For the text-containing cell, return its midpoint in [X, Y] coordinate format. 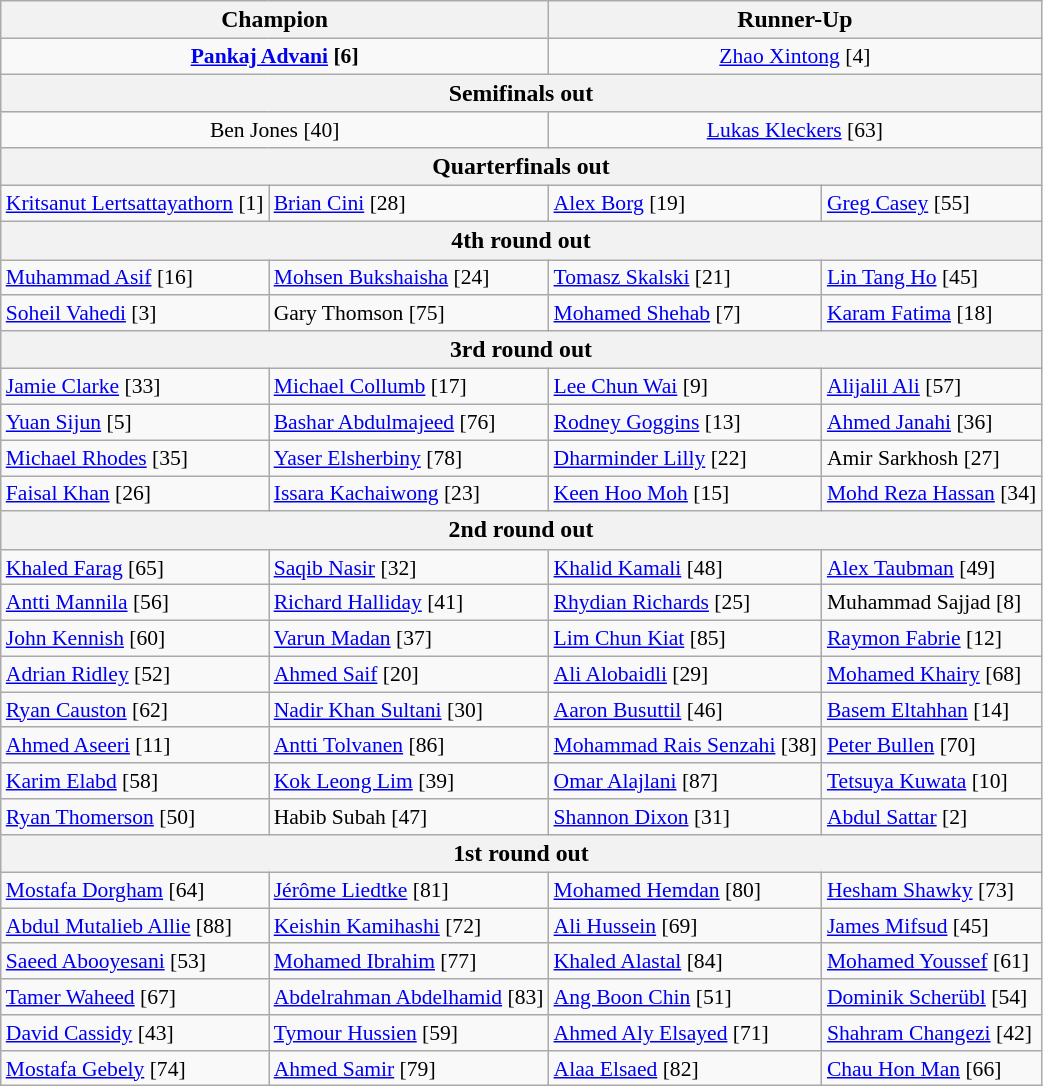
Rhydian Richards [25] [686, 603]
Yuan Sijun [5] [135, 423]
Pankaj Advani [6] [275, 57]
James Mifsud [45] [932, 926]
Zhao Xintong [4] [796, 57]
Faisal Khan [26] [135, 494]
Peter Bullen [70] [932, 746]
Basem Eltahhan [14] [932, 710]
Lee Chun Wai [9] [686, 387]
Hesham Shawky [73] [932, 891]
Amir Sarkhosh [27] [932, 458]
Lim Chun Kiat [85] [686, 639]
Mohamed Ibrahim [77] [409, 962]
Khaled Alastal [84] [686, 962]
Muhammad Sajjad [8] [932, 603]
Mostafa Dorgham [64] [135, 891]
Omar Alajlani [87] [686, 781]
Mohamed Youssef [61] [932, 962]
Yaser Elsherbiny [78] [409, 458]
Saeed Abooyesani [53] [135, 962]
Runner-Up [796, 20]
Karam Fatima [18] [932, 314]
Ryan Causton [62] [135, 710]
Mohd Reza Hassan [34] [932, 494]
Abdul Sattar [2] [932, 817]
Michael Collumb [17] [409, 387]
Ben Jones [40] [275, 131]
Shannon Dixon [31] [686, 817]
Soheil Vahedi [3] [135, 314]
Champion [275, 20]
Shahram Changezi [42] [932, 1033]
Gary Thomson [75] [409, 314]
Tetsuya Kuwata [10] [932, 781]
Mohamed Hemdan [80] [686, 891]
2nd round out [521, 531]
Jamie Clarke [33] [135, 387]
1st round out [521, 854]
Keishin Kamihashi [72] [409, 926]
Bashar Abdulmajeed [76] [409, 423]
Varun Madan [37] [409, 639]
Ahmed Saif [20] [409, 674]
Tomasz Skalski [21] [686, 278]
Mohamed Shehab [7] [686, 314]
Ang Boon Chin [51] [686, 997]
Alex Borg [19] [686, 204]
Mohamed Khairy [68] [932, 674]
Raymon Fabrie [12] [932, 639]
Dominik Scherübl [54] [932, 997]
Tamer Waheed [67] [135, 997]
Ahmed Aly Elsayed [71] [686, 1033]
Rodney Goggins [13] [686, 423]
Alex Taubman [49] [932, 568]
Brian Cini [28] [409, 204]
Antti Tolvanen [86] [409, 746]
John Kennish [60] [135, 639]
3rd round out [521, 350]
Lin Tang Ho [45] [932, 278]
Ali Alobaidli [29] [686, 674]
Abdelrahman Abdelhamid [83] [409, 997]
Khalid Kamali [48] [686, 568]
Quarterfinals out [521, 167]
Karim Elabd [58] [135, 781]
Richard Halliday [41] [409, 603]
Ali Hussein [69] [686, 926]
Semifinals out [521, 94]
Ahmed Aseeri [11] [135, 746]
Abdul Mutalieb Allie [88] [135, 926]
Alijalil Ali [57] [932, 387]
Saqib Nasir [32] [409, 568]
Tymour Hussien [59] [409, 1033]
Michael Rhodes [35] [135, 458]
4th round out [521, 241]
Dharminder Lilly [22] [686, 458]
Mohammad Rais Senzahi [38] [686, 746]
Nadir Khan Sultani [30] [409, 710]
Kok Leong Lim [39] [409, 781]
Issara Kachaiwong [23] [409, 494]
Greg Casey [55] [932, 204]
Khaled Farag [65] [135, 568]
Habib Subah [47] [409, 817]
Mohsen Bukshaisha [24] [409, 278]
Ahmed Janahi [36] [932, 423]
Adrian Ridley [52] [135, 674]
Kritsanut Lertsattayathorn [1] [135, 204]
Aaron Busuttil [46] [686, 710]
Lukas Kleckers [63] [796, 131]
Ryan Thomerson [50] [135, 817]
Jérôme Liedtke [81] [409, 891]
Keen Hoo Moh [15] [686, 494]
Muhammad Asif [16] [135, 278]
David Cassidy [43] [135, 1033]
Antti Mannila [56] [135, 603]
